Provide the [X, Y] coordinate of the cell's center where the given text is located.  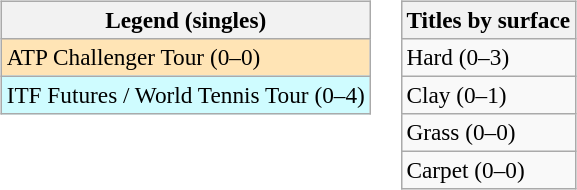
Carpet (0–0) [488, 171]
ATP Challenger Tour (0–0) [186, 57]
ITF Futures / World Tennis Tour (0–4) [186, 95]
Titles by surface [488, 20]
Legend (singles) [186, 20]
Grass (0–0) [488, 133]
Clay (0–1) [488, 95]
Hard (0–3) [488, 57]
